From the cell containing the given text, extract its center point as [X, Y] coordinate. 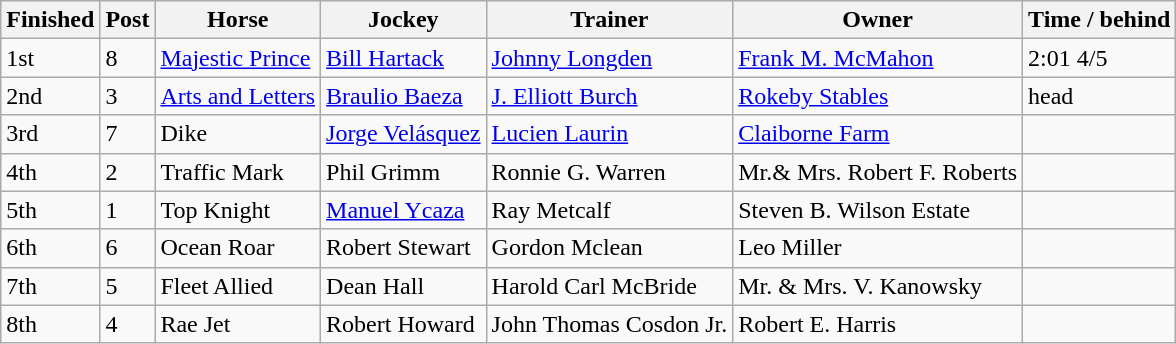
2nd [50, 96]
J. Elliott Burch [610, 96]
Trainer [610, 20]
Rae Jet [238, 324]
5th [50, 210]
8 [128, 58]
2:01 4/5 [1100, 58]
Phil Grimm [404, 172]
1st [50, 58]
John Thomas Cosdon Jr. [610, 324]
Claiborne Farm [878, 134]
Harold Carl McBride [610, 286]
6 [128, 248]
3 [128, 96]
Top Knight [238, 210]
Steven B. Wilson Estate [878, 210]
Ronnie G. Warren [610, 172]
Frank M. McMahon [878, 58]
Fleet Allied [238, 286]
Finished [50, 20]
Rokeby Stables [878, 96]
6th [50, 248]
Dean Hall [404, 286]
7th [50, 286]
head [1100, 96]
Horse [238, 20]
Time / behind [1100, 20]
Arts and Letters [238, 96]
4 [128, 324]
8th [50, 324]
2 [128, 172]
4th [50, 172]
Johnny Longden [610, 58]
3rd [50, 134]
Ray Metcalf [610, 210]
Manuel Ycaza [404, 210]
Bill Hartack [404, 58]
Ocean Roar [238, 248]
Owner [878, 20]
Leo Miller [878, 248]
7 [128, 134]
Robert E. Harris [878, 324]
Mr.& Mrs. Robert F. Roberts [878, 172]
1 [128, 210]
Robert Stewart [404, 248]
Post [128, 20]
Traffic Mark [238, 172]
Jorge Velásquez [404, 134]
Gordon Mclean [610, 248]
Majestic Prince [238, 58]
Braulio Baeza [404, 96]
Dike [238, 134]
5 [128, 286]
Mr. & Mrs. V. Kanowsky [878, 286]
Lucien Laurin [610, 134]
Jockey [404, 20]
Robert Howard [404, 324]
